Identify which cell holds the provided text, then report its (x, y) central coordinate. 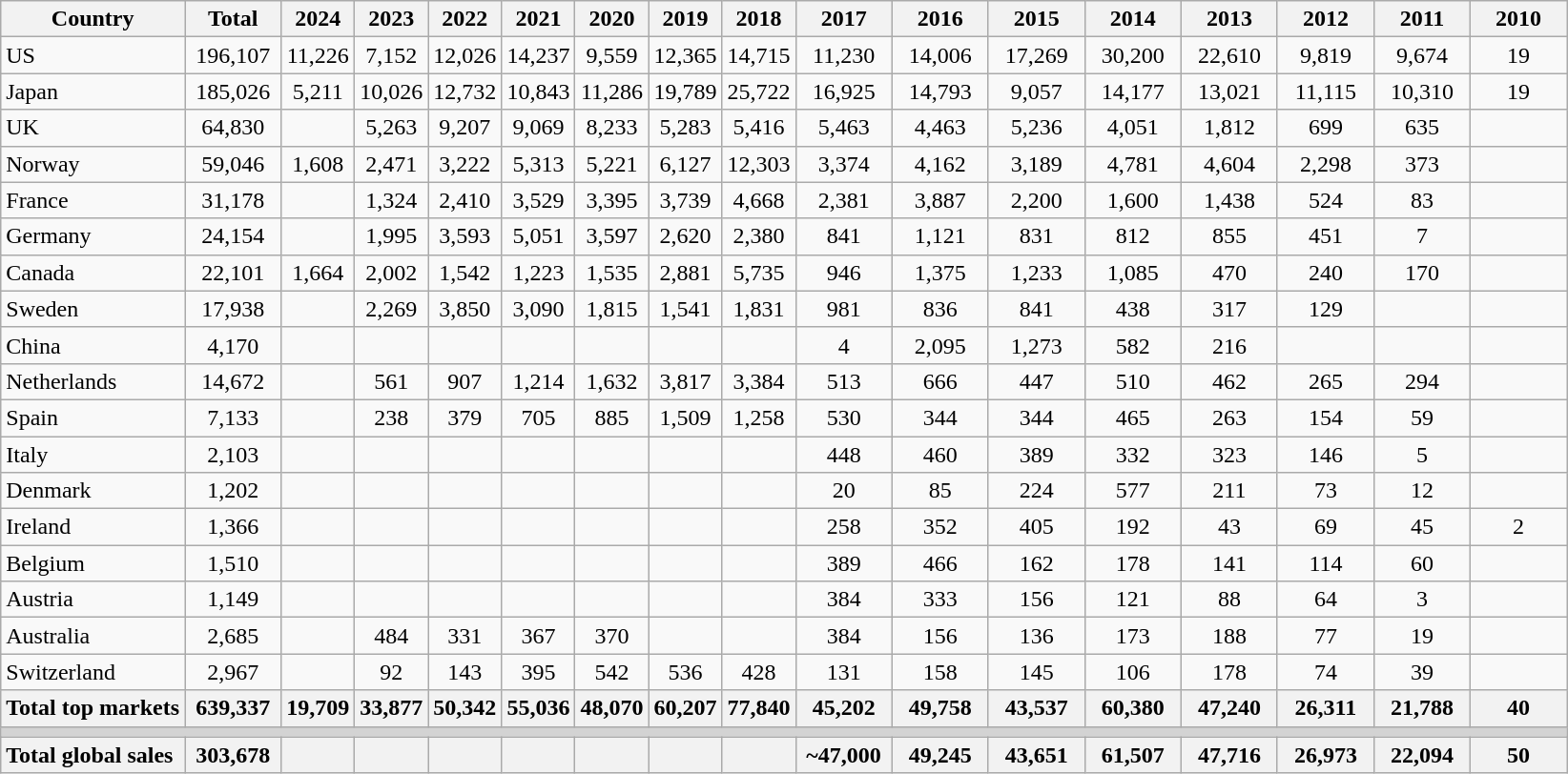
77 (1326, 636)
4,170 (233, 345)
69 (1326, 527)
1,600 (1133, 200)
1,664 (319, 273)
1,995 (391, 236)
59 (1421, 418)
367 (538, 636)
666 (940, 381)
258 (843, 527)
2024 (319, 19)
11,115 (1326, 92)
4,604 (1228, 164)
146 (1326, 455)
Total top markets (93, 708)
465 (1133, 418)
192 (1133, 527)
216 (1228, 345)
1,632 (612, 381)
1,202 (233, 491)
3,189 (1036, 164)
836 (940, 309)
50,342 (465, 708)
510 (1133, 381)
3,817 (685, 381)
1,608 (319, 164)
1,324 (391, 200)
4,051 (1133, 128)
3,597 (612, 236)
447 (1036, 381)
14,672 (233, 381)
9,069 (538, 128)
61,507 (1133, 755)
1,542 (465, 273)
14,237 (538, 55)
2019 (685, 19)
4,463 (940, 128)
466 (940, 563)
705 (538, 418)
16,925 (843, 92)
395 (538, 672)
451 (1326, 236)
2,103 (233, 455)
14,793 (940, 92)
1,375 (940, 273)
1,214 (538, 381)
Spain (93, 418)
11,226 (319, 55)
211 (1228, 491)
3,384 (759, 381)
265 (1326, 381)
5,313 (538, 164)
1,541 (685, 309)
5,735 (759, 273)
10,026 (391, 92)
25,722 (759, 92)
5,463 (843, 128)
Italy (93, 455)
50 (1518, 755)
2,298 (1326, 164)
173 (1133, 636)
9,207 (465, 128)
Austria (93, 600)
577 (1133, 491)
2022 (465, 19)
3,529 (538, 200)
2,381 (843, 200)
9,057 (1036, 92)
5,283 (685, 128)
196,107 (233, 55)
635 (1421, 128)
4,162 (940, 164)
7,133 (233, 418)
7 (1421, 236)
3,395 (612, 200)
1,509 (685, 418)
Total (233, 19)
22,094 (1421, 755)
536 (685, 672)
48,070 (612, 708)
2,002 (391, 273)
19,789 (685, 92)
224 (1036, 491)
1,233 (1036, 273)
26,311 (1326, 708)
1,510 (233, 563)
639,337 (233, 708)
60,380 (1133, 708)
2016 (940, 19)
49,758 (940, 708)
114 (1326, 563)
484 (391, 636)
17,938 (233, 309)
22,101 (233, 273)
162 (1036, 563)
2,881 (685, 273)
462 (1228, 381)
240 (1326, 273)
14,006 (940, 55)
1,815 (612, 309)
530 (843, 418)
946 (843, 273)
12,732 (465, 92)
Netherlands (93, 381)
294 (1421, 381)
524 (1326, 200)
5,236 (1036, 128)
263 (1228, 418)
2017 (843, 19)
158 (940, 672)
3,374 (843, 164)
77,840 (759, 708)
5,416 (759, 128)
14,715 (759, 55)
3,593 (465, 236)
907 (465, 381)
1,258 (759, 418)
2010 (1518, 19)
22,610 (1228, 55)
12,026 (465, 55)
470 (1228, 273)
2012 (1326, 19)
UK (93, 128)
92 (391, 672)
11,286 (612, 92)
582 (1133, 345)
1,535 (612, 273)
Belgium (93, 563)
24,154 (233, 236)
2,380 (759, 236)
Denmark (93, 491)
2,967 (233, 672)
379 (465, 418)
1,121 (940, 236)
303,678 (233, 755)
3,739 (685, 200)
8,233 (612, 128)
1,831 (759, 309)
40 (1518, 708)
39 (1421, 672)
73 (1326, 491)
France (93, 200)
373 (1421, 164)
5,221 (612, 164)
2,685 (233, 636)
64 (1326, 600)
106 (1133, 672)
64,830 (233, 128)
5,211 (319, 92)
170 (1421, 273)
2,410 (465, 200)
3,887 (940, 200)
China (93, 345)
9,819 (1326, 55)
2,471 (391, 164)
47,240 (1228, 708)
2015 (1036, 19)
12,365 (685, 55)
131 (843, 672)
1,812 (1228, 128)
21,788 (1421, 708)
2020 (612, 19)
31,178 (233, 200)
2 (1518, 527)
831 (1036, 236)
~47,000 (843, 755)
129 (1326, 309)
188 (1228, 636)
3 (1421, 600)
352 (940, 527)
Switzerland (93, 672)
2023 (391, 19)
1,223 (538, 273)
74 (1326, 672)
238 (391, 418)
60 (1421, 563)
85 (940, 491)
55,036 (538, 708)
3,222 (465, 164)
438 (1133, 309)
33,877 (391, 708)
US (93, 55)
6,127 (685, 164)
5,263 (391, 128)
30,200 (1133, 55)
513 (843, 381)
Country (93, 19)
9,674 (1421, 55)
17,269 (1036, 55)
9,559 (612, 55)
460 (940, 455)
145 (1036, 672)
60,207 (685, 708)
59,046 (233, 164)
136 (1036, 636)
2,269 (391, 309)
3,850 (465, 309)
45 (1421, 527)
2021 (538, 19)
333 (940, 600)
1,149 (233, 600)
2013 (1228, 19)
185,026 (233, 92)
1,085 (1133, 273)
699 (1326, 128)
Japan (93, 92)
Total global sales (93, 755)
428 (759, 672)
370 (612, 636)
43 (1228, 527)
88 (1228, 600)
561 (391, 381)
45,202 (843, 708)
Australia (93, 636)
11,230 (843, 55)
10,310 (1421, 92)
26,973 (1326, 755)
448 (843, 455)
143 (465, 672)
154 (1326, 418)
4 (843, 345)
1,273 (1036, 345)
47,716 (1228, 755)
2,620 (685, 236)
2014 (1133, 19)
5,051 (538, 236)
542 (612, 672)
Sweden (93, 309)
19,709 (319, 708)
4,668 (759, 200)
Norway (93, 164)
43,537 (1036, 708)
121 (1133, 600)
49,245 (940, 755)
10,843 (538, 92)
2011 (1421, 19)
2018 (759, 19)
3,090 (538, 309)
141 (1228, 563)
Canada (93, 273)
14,177 (1133, 92)
1,366 (233, 527)
2,095 (940, 345)
13,021 (1228, 92)
855 (1228, 236)
5 (1421, 455)
Ireland (93, 527)
1,438 (1228, 200)
20 (843, 491)
885 (612, 418)
332 (1133, 455)
4,781 (1133, 164)
981 (843, 309)
12 (1421, 491)
43,651 (1036, 755)
12,303 (759, 164)
331 (465, 636)
2,200 (1036, 200)
7,152 (391, 55)
Germany (93, 236)
83 (1421, 200)
812 (1133, 236)
405 (1036, 527)
317 (1228, 309)
323 (1228, 455)
